Extract the [X, Y] coordinate from the center of the cell holding the provided text.  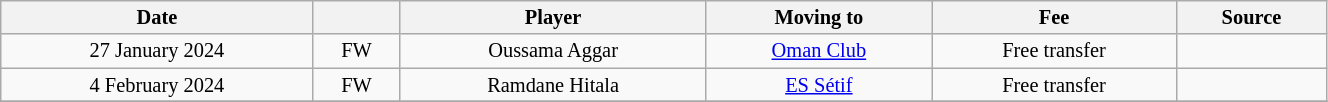
Date [157, 17]
Fee [1054, 17]
27 January 2024 [157, 51]
Player [553, 17]
Source [1251, 17]
Oussama Aggar [553, 51]
Ramdane Hitala [553, 85]
Moving to [818, 17]
Oman Club [818, 51]
ES Sétif [818, 85]
4 February 2024 [157, 85]
